Determine the (x, y) coordinate at the center of the cell enclosing the given text.  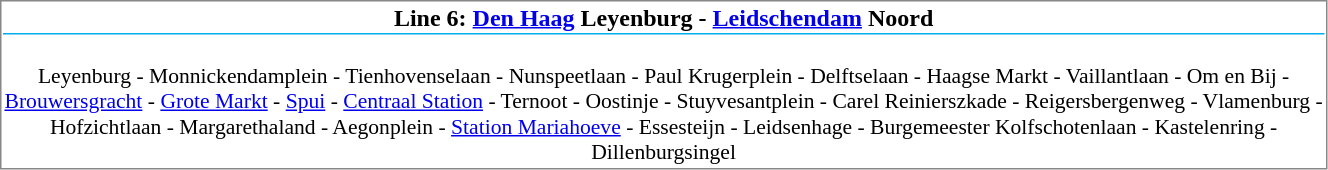
Line 6: Den Haag Leyenburg - Leidschendam Noord (664, 19)
